Output the [X, Y] coordinate of the center of the cell containing the given text.  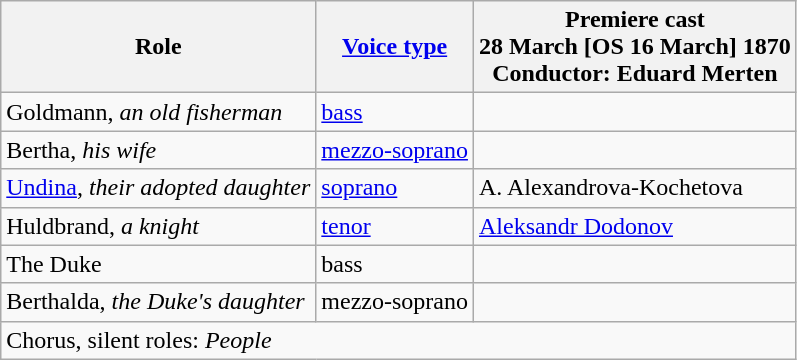
Role [158, 47]
Premiere cast28 March [OS 16 March] 1870Conductor: Eduard Merten [634, 47]
Undina, their adopted daughter [158, 188]
soprano [395, 188]
Aleksandr Dodonov [634, 226]
Goldmann, an old fisherman [158, 112]
A. Alexandrova-Kochetova [634, 188]
Huldbrand, a knight [158, 226]
The Duke [158, 264]
Chorus, silent roles: People [399, 340]
Bertha, his wife [158, 150]
Voice type [395, 47]
Berthalda, the Duke's daughter [158, 302]
tenor [395, 226]
